Find where the given text appears and provide that cell's center as [X, Y] coordinate. 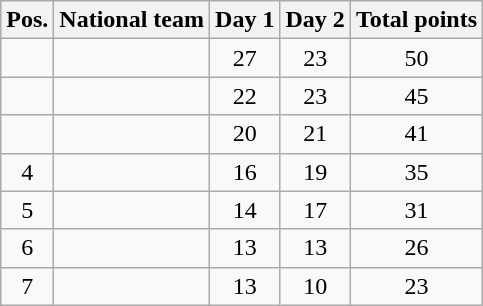
27 [245, 58]
10 [315, 286]
5 [28, 210]
Pos. [28, 20]
6 [28, 248]
Day 1 [245, 20]
Day 2 [315, 20]
22 [245, 96]
50 [416, 58]
National team [132, 20]
35 [416, 172]
16 [245, 172]
45 [416, 96]
31 [416, 210]
21 [315, 134]
41 [416, 134]
19 [315, 172]
4 [28, 172]
26 [416, 248]
14 [245, 210]
7 [28, 286]
20 [245, 134]
17 [315, 210]
Total points [416, 20]
